Extract the [x, y] coordinate from the center of the cell holding the provided text.  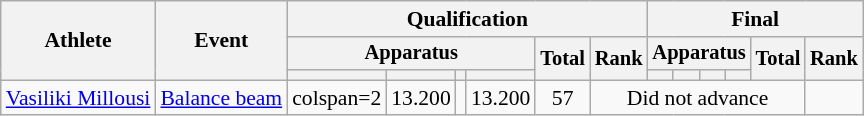
Balance beam [221, 98]
colspan=2 [336, 98]
Vasiliki Millousi [78, 98]
57 [562, 98]
Qualification [467, 19]
Athlete [78, 40]
Event [221, 40]
Final [754, 19]
Did not advance [698, 98]
